Provide the (x, y) coordinate of the cell's center where the given text is located.  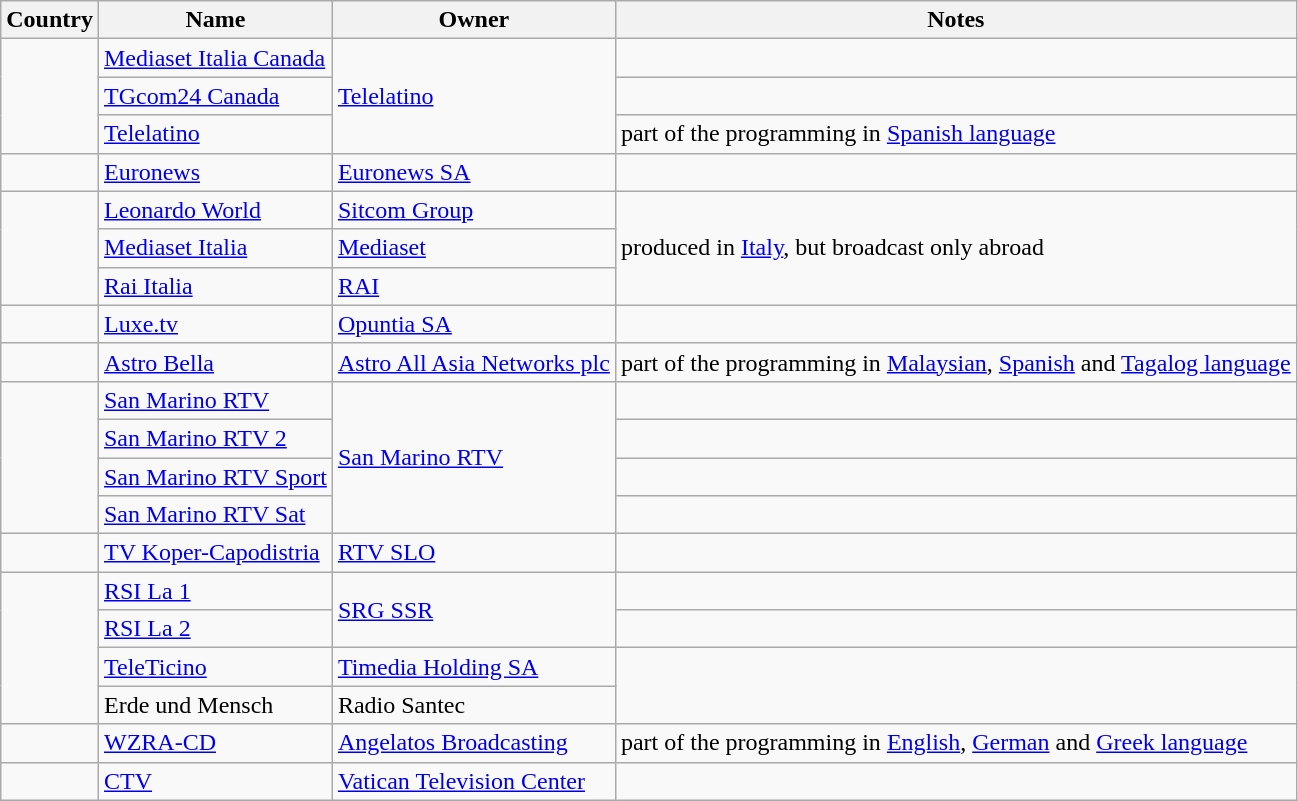
Timedia Holding SA (474, 667)
Erde und Mensch (215, 705)
part of the programming in English, German and Greek language (956, 743)
Rai Italia (215, 286)
SRG SSR (474, 610)
Luxe.tv (215, 324)
San Marino RTV Sport (215, 477)
Mediaset Italia Canada (215, 58)
WZRA-CD (215, 743)
San Marino RTV Sat (215, 515)
RSI La 1 (215, 591)
Mediaset (474, 248)
TGcom24 Canada (215, 96)
TV Koper-Capodistria (215, 553)
CTV (215, 781)
Radio Santec (474, 705)
San Marino RTV 2 (215, 438)
Leonardo World (215, 210)
produced in Italy, but broadcast only abroad (956, 248)
TeleTicino (215, 667)
Owner (474, 20)
part of the programming in Spanish language (956, 134)
Vatican Television Center (474, 781)
Name (215, 20)
Angelatos Broadcasting (474, 743)
Opuntia SA (474, 324)
Astro All Asia Networks plc (474, 362)
Euronews SA (474, 172)
RSI La 2 (215, 629)
RAI (474, 286)
Sitcom Group (474, 210)
part of the programming in Malaysian, Spanish and Tagalog language (956, 362)
RTV SLO (474, 553)
Astro Bella (215, 362)
Euronews (215, 172)
Country (50, 20)
Notes (956, 20)
Mediaset Italia (215, 248)
